Identify which cell holds the provided text, then report its (X, Y) central coordinate. 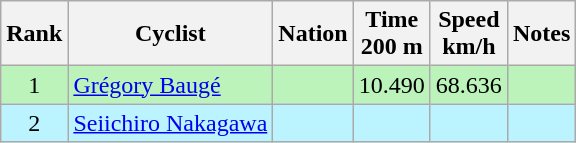
10.490 (392, 85)
Notes (541, 34)
Nation (313, 34)
Speedkm/h (468, 34)
Rank (34, 34)
Seiichiro Nakagawa (170, 123)
2 (34, 123)
Grégory Baugé (170, 85)
Cyclist (170, 34)
Time200 m (392, 34)
1 (34, 85)
68.636 (468, 85)
